Capture the cell that displays the provided text and extract its [x, y] central coordinate. 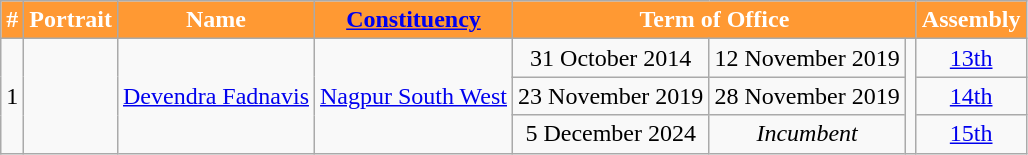
31 October 2014 [611, 58]
12 November 2019 [807, 58]
15th [971, 134]
1 [12, 96]
23 November 2019 [611, 96]
5 December 2024 [611, 134]
Term of Office [715, 20]
Assembly [971, 20]
14th [971, 96]
Constituency [414, 20]
# [12, 20]
Nagpur South West [414, 96]
28 November 2019 [807, 96]
13th [971, 58]
Incumbent [807, 134]
Portrait [71, 20]
Devendra Fadnavis [216, 96]
Name [216, 20]
